From the cell containing the given text, extract its center point as [X, Y] coordinate. 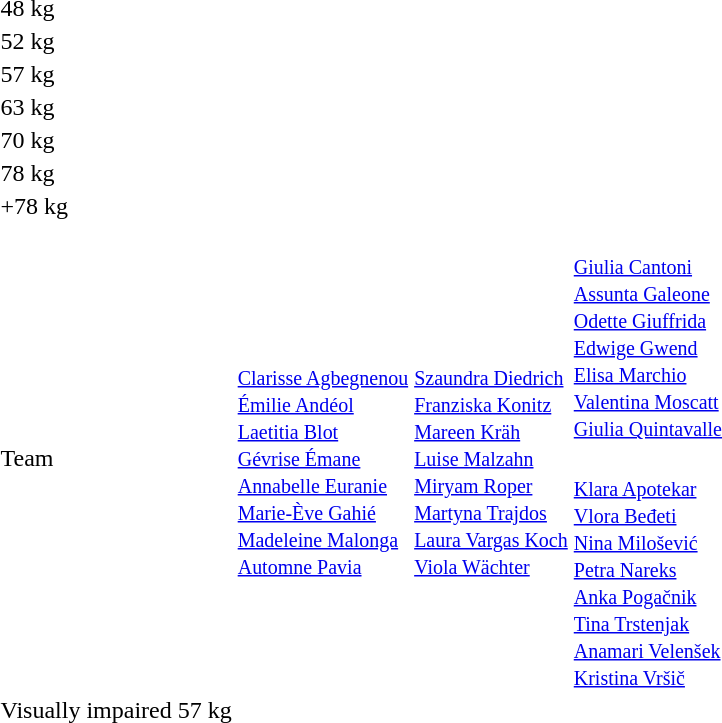
Clarisse AgbegnenouÉmilie AndéolLaetitia BlotGévrise ÉmaneAnnabelle EuranieMarie-Ève GahiéMadeleine MalongaAutomne Pavia [322, 458]
Szaundra DiedrichFranziska KonitzMareen KrähLuise MalzahnMiryam RoperMartyna TrajdosLaura Vargas KochViola Wächter [492, 458]
